Find where the given text appears and provide that cell's center as (x, y) coordinate. 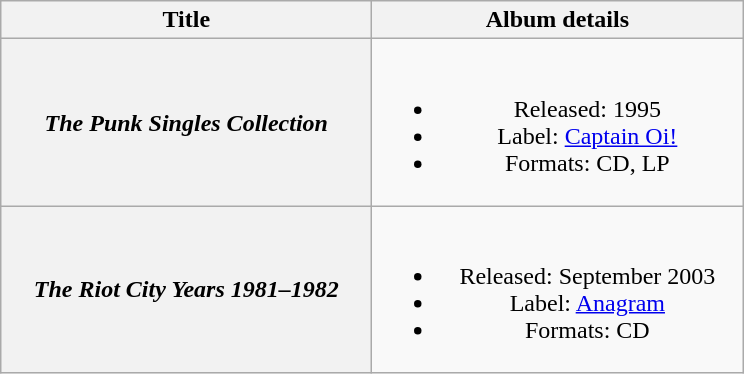
The Punk Singles Collection (186, 122)
The Riot City Years 1981–1982 (186, 290)
Title (186, 20)
Released: 1995Label: Captain Oi!Formats: CD, LP (558, 122)
Released: September 2003Label: AnagramFormats: CD (558, 290)
Album details (558, 20)
